Scan for the cell matching the given text and deliver its (X, Y) coordinate at center. 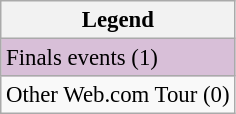
Other Web.com Tour (0) (118, 95)
Finals events (1) (118, 58)
Legend (118, 20)
